Search for the cell housing the specified text and yield its [X, Y] center coordinate. 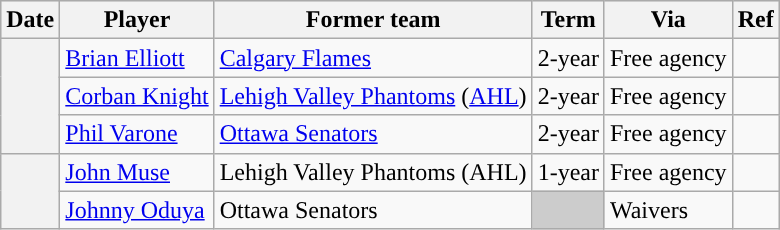
Ref [756, 20]
Date [30, 20]
1-year [568, 172]
Term [568, 20]
Corban Knight [137, 96]
Johnny Oduya [137, 210]
Calgary Flames [373, 58]
Waivers [668, 210]
Phil Varone [137, 134]
Via [668, 20]
Brian Elliott [137, 58]
Former team [373, 20]
John Muse [137, 172]
Player [137, 20]
